From the cell containing the given text, extract its center point as [x, y] coordinate. 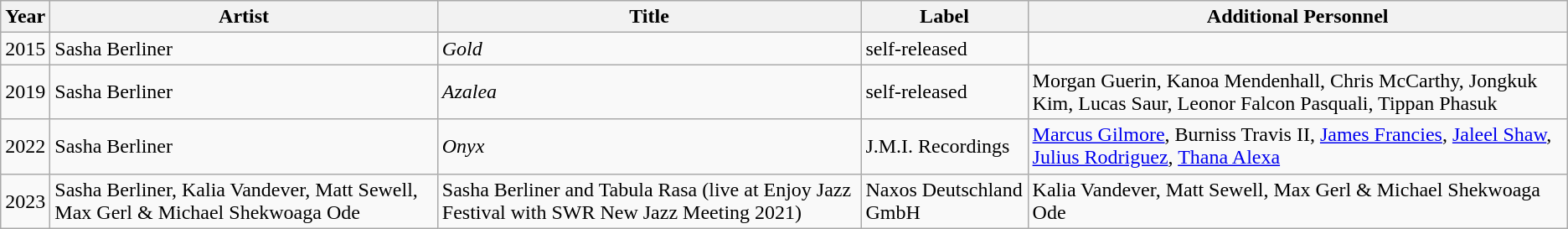
Kalia Vandever, Matt Sewell, Max Gerl & Michael Shekwoaga Ode [1297, 201]
2019 [25, 92]
J.M.I. Recordings [945, 146]
Gold [649, 49]
Label [945, 17]
Sasha Berliner, Kalia Vandever, Matt Sewell, Max Gerl & Michael Shekwoaga Ode [244, 201]
2022 [25, 146]
Onyx [649, 146]
Azalea [649, 92]
Morgan Guerin, Kanoa Mendenhall, Chris McCarthy, Jongkuk Kim, Lucas Saur, Leonor Falcon Pasquali, Tippan Phasuk [1297, 92]
Additional Personnel [1297, 17]
Title [649, 17]
Artist [244, 17]
2023 [25, 201]
2015 [25, 49]
Sasha Berliner and Tabula Rasa (live at Enjoy Jazz Festival with SWR New Jazz Meeting 2021) [649, 201]
Marcus Gilmore, Burniss Travis II, James Francies, Jaleel Shaw, Julius Rodriguez, Thana Alexa [1297, 146]
Naxos Deutschland GmbH [945, 201]
Year [25, 17]
